Pinpoint the cell where the given text exists, returning its [x, y] midpoint coordinate. 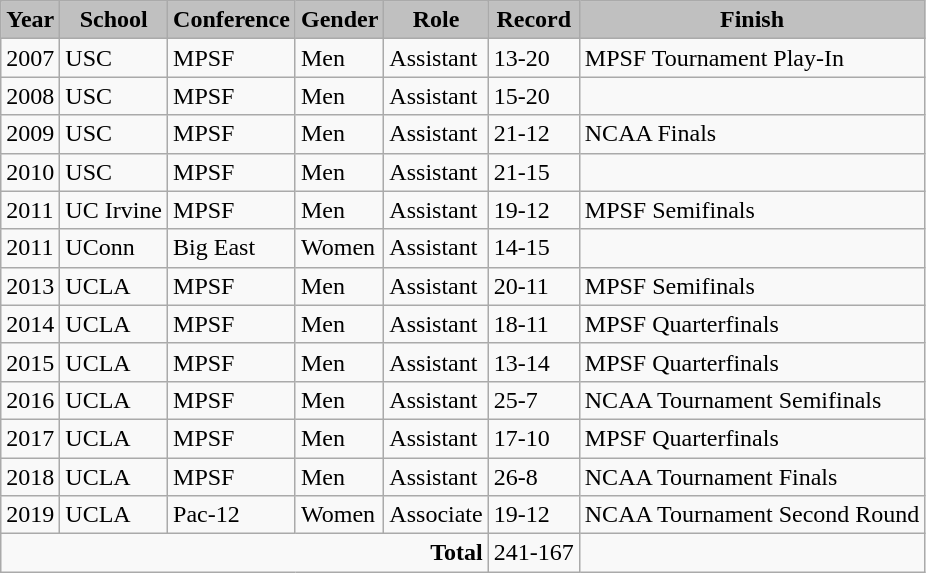
2010 [30, 172]
20-11 [534, 286]
2008 [30, 96]
Big East [232, 248]
13-14 [534, 362]
2016 [30, 400]
25-7 [534, 400]
NCAA Tournament Semifinals [752, 400]
Year [30, 20]
17-10 [534, 438]
26-8 [534, 477]
15-20 [534, 96]
2013 [30, 286]
Pac-12 [232, 515]
2009 [30, 134]
2014 [30, 324]
NCAA Finals [752, 134]
Record [534, 20]
241-167 [534, 553]
Associate [436, 515]
Finish [752, 20]
MPSF Tournament Play-In [752, 58]
13-20 [534, 58]
2018 [30, 477]
21-15 [534, 172]
UC Irvine [114, 210]
2007 [30, 58]
21-12 [534, 134]
2015 [30, 362]
2019 [30, 515]
Total [244, 553]
Role [436, 20]
Gender [339, 20]
Conference [232, 20]
NCAA Tournament Finals [752, 477]
18-11 [534, 324]
2017 [30, 438]
School [114, 20]
UConn [114, 248]
NCAA Tournament Second Round [752, 515]
14-15 [534, 248]
